Output the (x, y) coordinate of the center of the cell containing the given text.  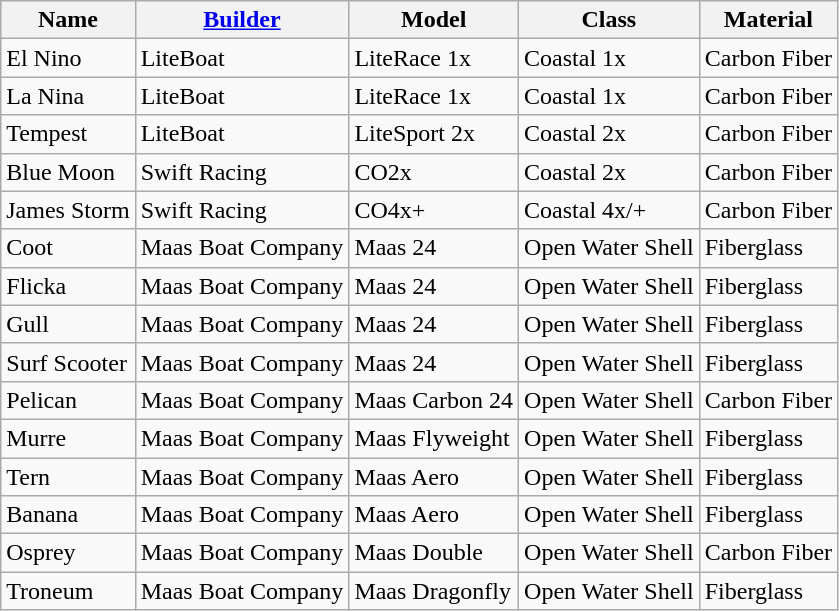
Flicka (68, 286)
Osprey (68, 553)
Gull (68, 324)
Murre (68, 438)
La Nina (68, 96)
Coastal 4x/+ (610, 210)
Tempest (68, 134)
James Storm (68, 210)
Surf Scooter (68, 362)
Maas Flyweight (434, 438)
El Nino (68, 58)
CO4x+ (434, 210)
Coot (68, 248)
Troneum (68, 591)
Pelican (68, 400)
Name (68, 20)
Material (768, 20)
Model (434, 20)
Maas Carbon 24 (434, 400)
Tern (68, 477)
Maas Dragonfly (434, 591)
Builder (242, 20)
CO2x (434, 172)
Banana (68, 515)
LiteSport 2x (434, 134)
Maas Double (434, 553)
Class (610, 20)
Blue Moon (68, 172)
